Search for the cell housing the specified text and yield its [X, Y] center coordinate. 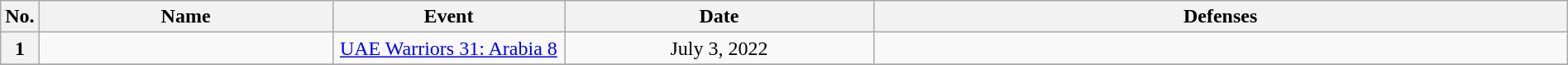
UAE Warriors 31: Arabia 8 [448, 48]
Defenses [1221, 17]
1 [20, 48]
Name [185, 17]
Event [448, 17]
Date [719, 17]
July 3, 2022 [719, 48]
No. [20, 17]
